Pinpoint the cell where the given text exists, returning its (X, Y) midpoint coordinate. 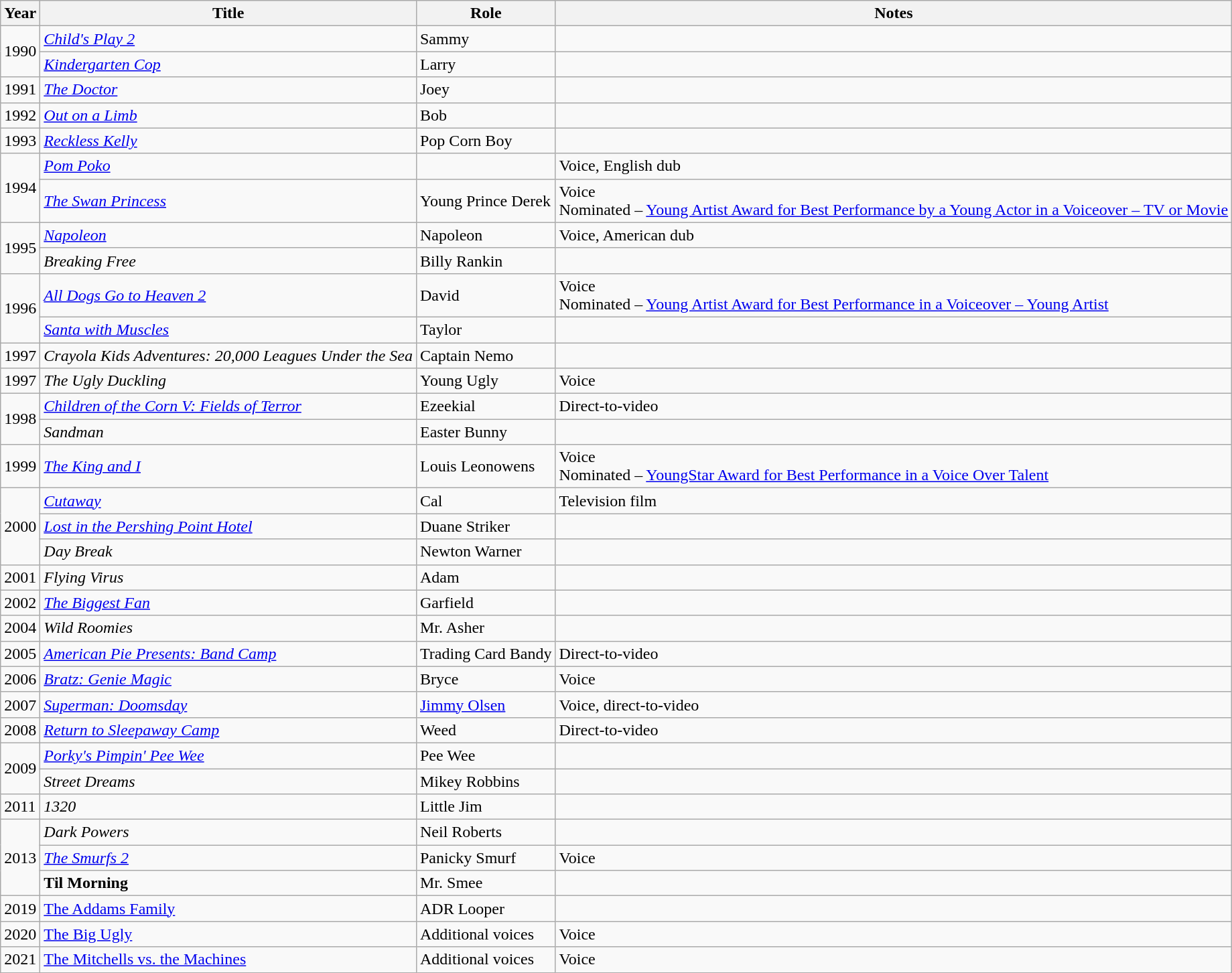
2006 (20, 679)
Weed (486, 730)
Pee Wee (486, 755)
Lost in the Pershing Point Hotel (228, 526)
ADR Looper (486, 909)
Child's Play 2 (228, 39)
American Pie Presents: Band Camp (228, 654)
Pop Corn Boy (486, 141)
Bob (486, 115)
Panicky Smurf (486, 858)
2007 (20, 704)
2002 (20, 603)
David (486, 295)
Cal (486, 501)
Street Dreams (228, 781)
Sandman (228, 432)
Voice, direct-to-video (894, 704)
2020 (20, 934)
1996 (20, 308)
VoiceNominated – Young Artist Award for Best Performance in a Voiceover – Young Artist (894, 295)
Crayola Kids Adventures: 20,000 Leagues Under the Sea (228, 356)
1994 (20, 188)
Sammy (486, 39)
The Addams Family (228, 909)
The Ugly Duckling (228, 381)
Year (20, 13)
Out on a Limb (228, 115)
Billy Rankin (486, 260)
Duane Striker (486, 526)
Easter Bunny (486, 432)
2013 (20, 858)
Cutaway (228, 501)
Louis Leonowens (486, 466)
Newton Warner (486, 552)
Adam (486, 577)
Mikey Robbins (486, 781)
Til Morning (228, 883)
The King and I (228, 466)
Little Jim (486, 807)
Santa with Muscles (228, 329)
2005 (20, 654)
Notes (894, 13)
Day Break (228, 552)
The Doctor (228, 90)
Taylor (486, 329)
Young Ugly (486, 381)
Reckless Kelly (228, 141)
Voice, American dub (894, 235)
The Mitchells vs. the Machines (228, 960)
2009 (20, 768)
VoiceNominated – Young Artist Award for Best Performance by a Young Actor in a Voiceover – TV or Movie (894, 201)
Joey (486, 90)
Kindergarten Cop (228, 64)
2004 (20, 628)
1993 (20, 141)
Breaking Free (228, 260)
2008 (20, 730)
1999 (20, 466)
1990 (20, 52)
Larry (486, 64)
Television film (894, 501)
Jimmy Olsen (486, 704)
Bryce (486, 679)
1998 (20, 419)
1995 (20, 248)
Superman: Doomsday (228, 704)
Wild Roomies (228, 628)
The Smurfs 2 (228, 858)
Trading Card Bandy (486, 654)
Neil Roberts (486, 832)
Captain Nemo (486, 356)
Pom Poko (228, 166)
Young Prince Derek (486, 201)
All Dogs Go to Heaven 2 (228, 295)
Title (228, 13)
Role (486, 13)
Children of the Corn V: Fields of Terror (228, 406)
The Biggest Fan (228, 603)
2011 (20, 807)
The Swan Princess (228, 201)
Mr. Smee (486, 883)
2021 (20, 960)
Porky's Pimpin' Pee Wee (228, 755)
VoiceNominated – YoungStar Award for Best Performance in a Voice Over Talent (894, 466)
Return to Sleepaway Camp (228, 730)
1992 (20, 115)
1320 (228, 807)
Mr. Asher (486, 628)
2001 (20, 577)
Bratz: Genie Magic (228, 679)
Flying Virus (228, 577)
Garfield (486, 603)
Dark Powers (228, 832)
The Big Ugly (228, 934)
Voice, English dub (894, 166)
2000 (20, 526)
Ezeekial (486, 406)
2019 (20, 909)
1991 (20, 90)
